Pinpoint the cell where the given text exists, returning its (X, Y) midpoint coordinate. 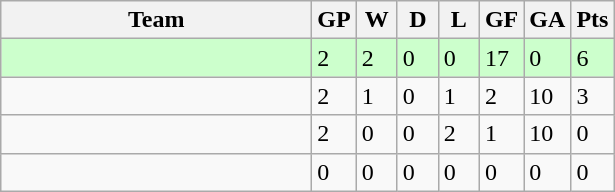
Team (156, 20)
17 (501, 58)
W (376, 20)
GA (548, 20)
Pts (592, 20)
L (458, 20)
GF (501, 20)
D (418, 20)
6 (592, 58)
GP (334, 20)
3 (592, 96)
